For the text-containing cell, return its midpoint in (x, y) coordinate format. 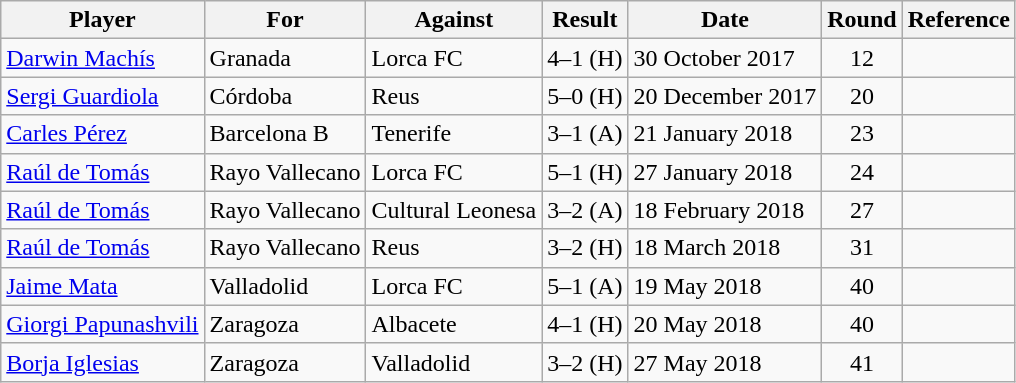
Jaime Mata (102, 286)
Córdoba (285, 96)
5–0 (H) (585, 96)
Player (102, 20)
Darwin Machís (102, 58)
Against (454, 20)
23 (862, 134)
Barcelona B (285, 134)
20 (862, 96)
18 February 2018 (725, 210)
21 January 2018 (725, 134)
Borja Iglesias (102, 362)
Tenerife (454, 134)
20 May 2018 (725, 324)
For (285, 20)
Sergi Guardiola (102, 96)
19 May 2018 (725, 286)
Carles Pérez (102, 134)
Giorgi Papunashvili (102, 324)
5–1 (H) (585, 172)
3–2 (A) (585, 210)
3–1 (A) (585, 134)
Cultural Leonesa (454, 210)
Albacete (454, 324)
18 March 2018 (725, 248)
Round (862, 20)
27 January 2018 (725, 172)
Granada (285, 58)
27 May 2018 (725, 362)
12 (862, 58)
27 (862, 210)
5–1 (A) (585, 286)
24 (862, 172)
Result (585, 20)
Reference (958, 20)
20 December 2017 (725, 96)
Date (725, 20)
31 (862, 248)
41 (862, 362)
30 October 2017 (725, 58)
